Detect which cell encompasses the target text, then output its [X, Y] center coordinate. 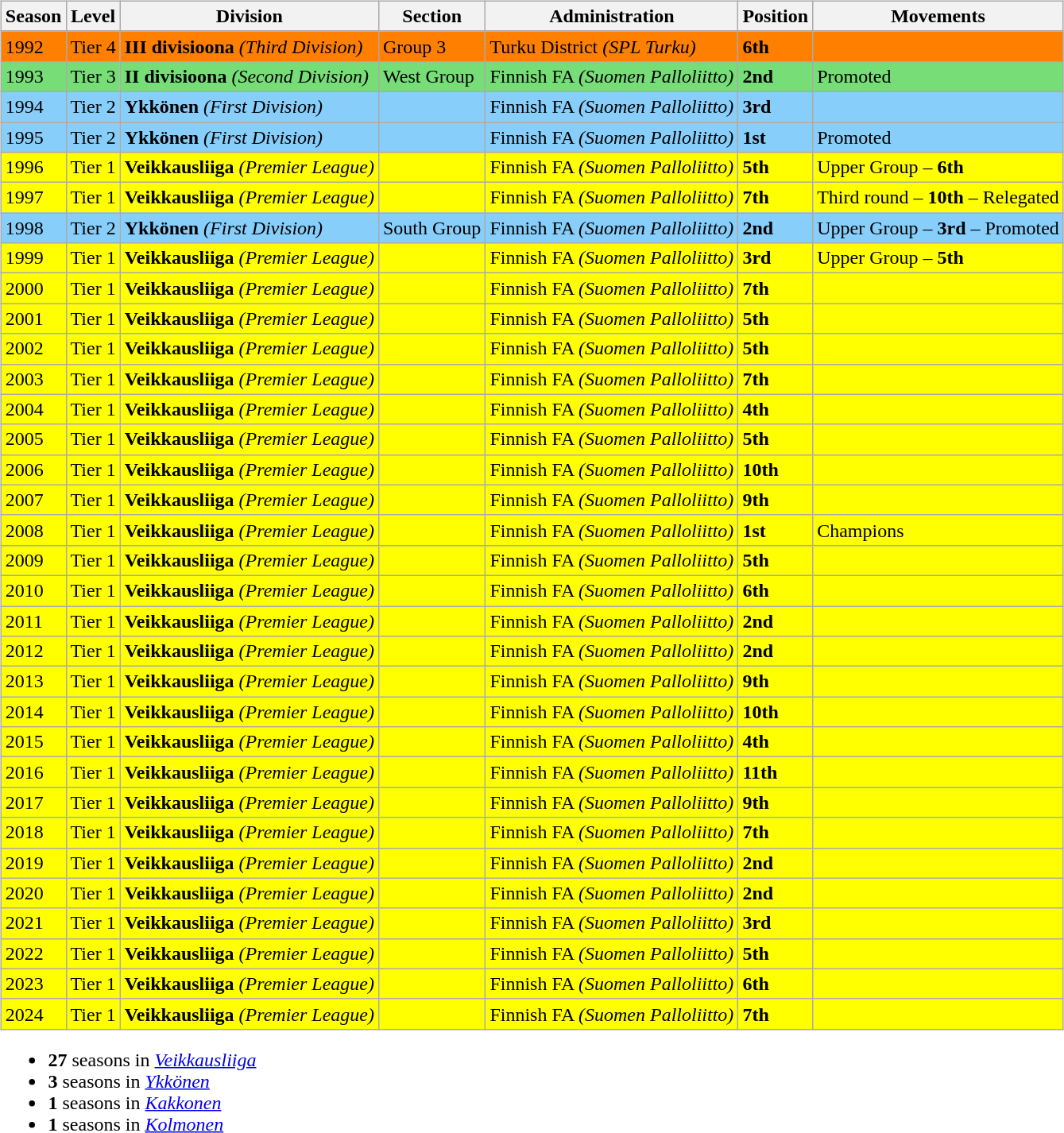
11th [776, 772]
2018 [33, 833]
2004 [33, 409]
III divisioona (Third Division) [250, 46]
Position [776, 16]
2020 [33, 893]
1992 [33, 46]
Movements [938, 16]
2023 [33, 984]
2002 [33, 349]
Level [93, 16]
Upper Group – 3rd – Promoted [938, 228]
Division [250, 16]
2011 [33, 621]
South Group [431, 228]
2008 [33, 530]
Upper Group – 5th [938, 258]
2019 [33, 863]
1999 [33, 258]
2001 [33, 319]
2000 [33, 288]
1993 [33, 76]
II divisioona (Second Division) [250, 76]
2016 [33, 772]
2009 [33, 560]
1996 [33, 168]
Group 3 [431, 46]
2006 [33, 470]
West Group [431, 76]
2010 [33, 590]
Turku District (SPL Turku) [612, 46]
2015 [33, 742]
2024 [33, 1014]
2005 [33, 439]
2013 [33, 682]
1995 [33, 137]
1997 [33, 198]
Administration [612, 16]
Tier 4 [93, 46]
Tier 3 [93, 76]
2022 [33, 953]
1998 [33, 228]
2021 [33, 923]
2017 [33, 802]
Champions [938, 530]
Third round – 10th – Relegated [938, 198]
2003 [33, 379]
1994 [33, 106]
Section [431, 16]
2012 [33, 652]
Season [33, 16]
2014 [33, 712]
2007 [33, 500]
Upper Group – 6th [938, 168]
